Determine the (X, Y) coordinate at the center of the cell enclosing the given text.  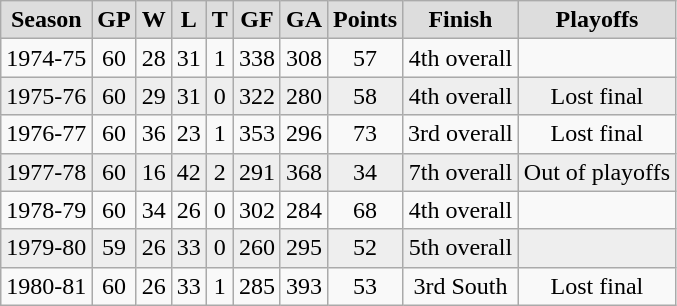
368 (304, 172)
W (154, 20)
1974-75 (46, 58)
57 (366, 58)
1979-80 (46, 248)
260 (256, 248)
Points (366, 20)
280 (304, 96)
29 (154, 96)
Playoffs (596, 20)
73 (366, 134)
285 (256, 286)
3rd overall (461, 134)
353 (256, 134)
T (220, 20)
Season (46, 20)
L (188, 20)
2 (220, 172)
284 (304, 210)
1977-78 (46, 172)
GP (114, 20)
28 (154, 58)
1975-76 (46, 96)
7th overall (461, 172)
338 (256, 58)
23 (188, 134)
58 (366, 96)
42 (188, 172)
16 (154, 172)
59 (114, 248)
322 (256, 96)
Out of playoffs (596, 172)
5th overall (461, 248)
1980-81 (46, 286)
53 (366, 286)
GF (256, 20)
GA (304, 20)
Finish (461, 20)
36 (154, 134)
308 (304, 58)
52 (366, 248)
296 (304, 134)
1976-77 (46, 134)
393 (304, 286)
68 (366, 210)
3rd South (461, 286)
291 (256, 172)
295 (304, 248)
1978-79 (46, 210)
302 (256, 210)
